Capture the cell that displays the provided text and extract its (X, Y) central coordinate. 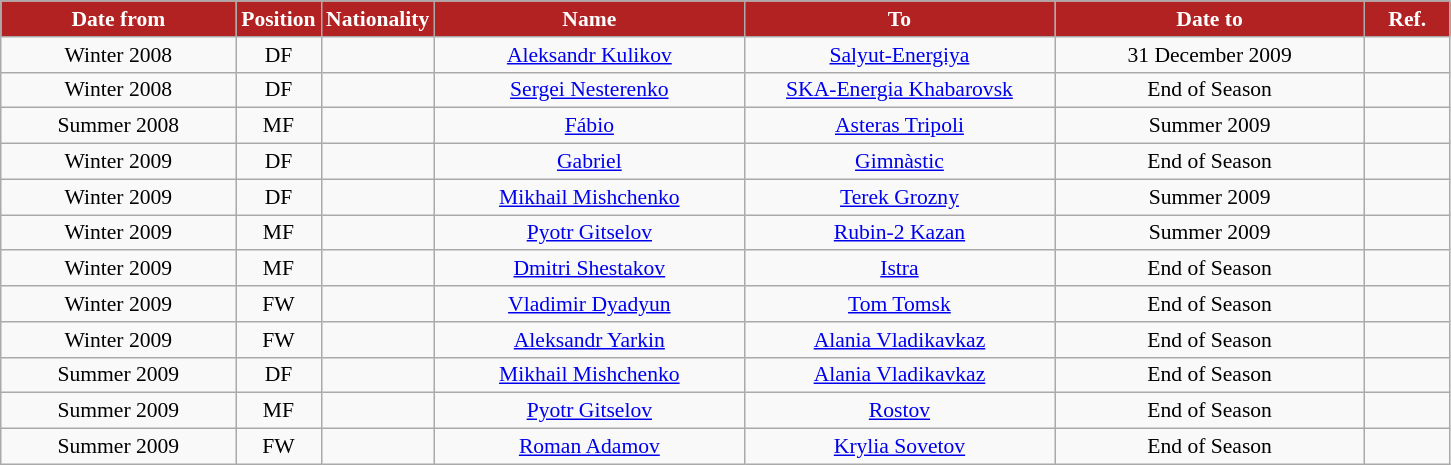
Rostov (899, 411)
Aleksandr Yarkin (589, 340)
Gabriel (589, 162)
Istra (899, 269)
Position (278, 19)
Salyut-Energiya (899, 55)
Date to (1210, 19)
Roman Adamov (589, 447)
Terek Grozny (899, 197)
Tom Tomsk (899, 304)
Name (589, 19)
31 December 2009 (1210, 55)
Asteras Tripoli (899, 126)
To (899, 19)
Summer 2008 (118, 126)
Date from (118, 19)
SKA-Energia Khabarovsk (899, 90)
Fábio (589, 126)
Rubin-2 Kazan (899, 233)
Gimnàstic (899, 162)
Aleksandr Kulikov (589, 55)
Dmitri Shestakov (589, 269)
Vladimir Dyadyun (589, 304)
Ref. (1408, 19)
Nationality (378, 19)
Sergei Nesterenko (589, 90)
Krylia Sovetov (899, 447)
